Return [x, y] of the center of cell containing provided text 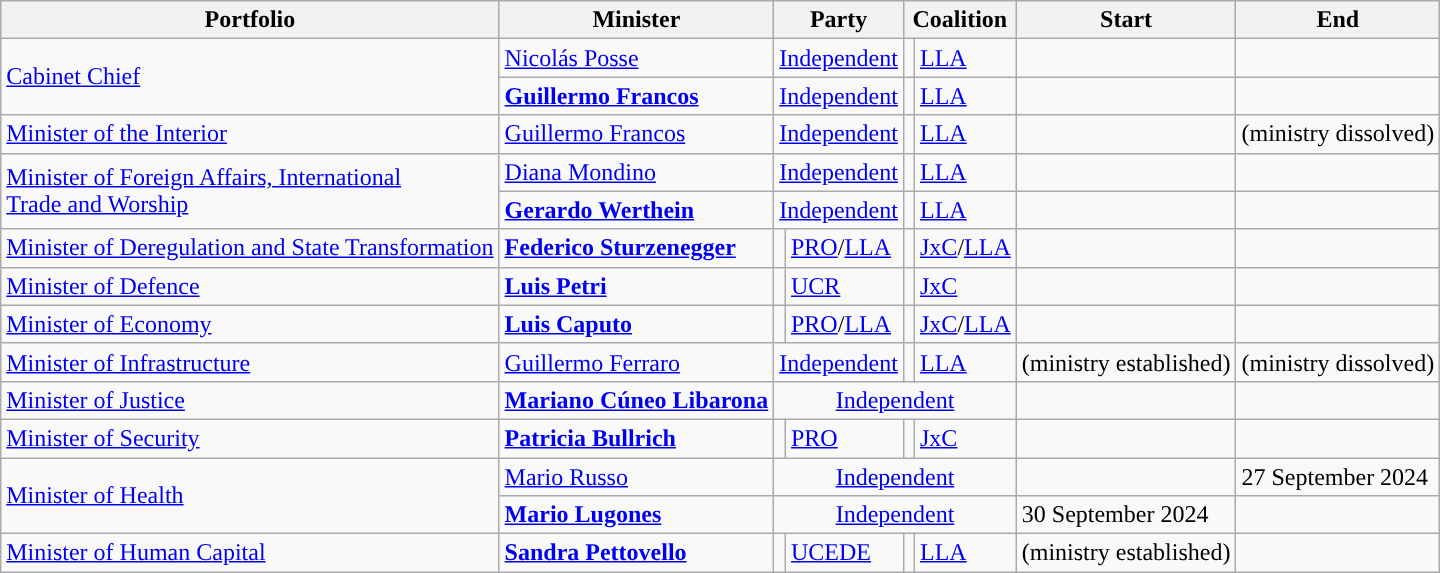
Portfolio [250, 20]
Minister of Human Capital [250, 553]
Luis Petri [636, 286]
Diana Mondino [636, 172]
Mario Russo [636, 477]
27 September 2024 [1338, 477]
Mario Lugones [636, 515]
Minister of Security [250, 438]
30 September 2024 [1126, 515]
Patricia Bullrich [636, 438]
Minister of the Interior [250, 134]
Mariano Cúneo Libarona [636, 400]
Minister of Health [250, 496]
Guillermo Ferraro [636, 362]
Sandra Pettovello [636, 553]
Cabinet Chief [250, 77]
End [1338, 20]
Start [1126, 20]
Minister of Justice [250, 400]
Minister of Economy [250, 324]
PRO [844, 438]
Minister of Deregulation and State Transformation [250, 248]
Federico Sturzenegger [636, 248]
Gerardo Werthein [636, 210]
Minister of Foreign Affairs, InternationalTrade and Worship [250, 191]
Nicolás Posse [636, 58]
UCEDE [844, 553]
Party [839, 20]
Minister of Defence [250, 286]
UCR [844, 286]
Minister [636, 20]
Luis Caputo [636, 324]
Minister of Infrastructure [250, 362]
Coalition [960, 20]
